Identify which cell holds the provided text, then report its [x, y] central coordinate. 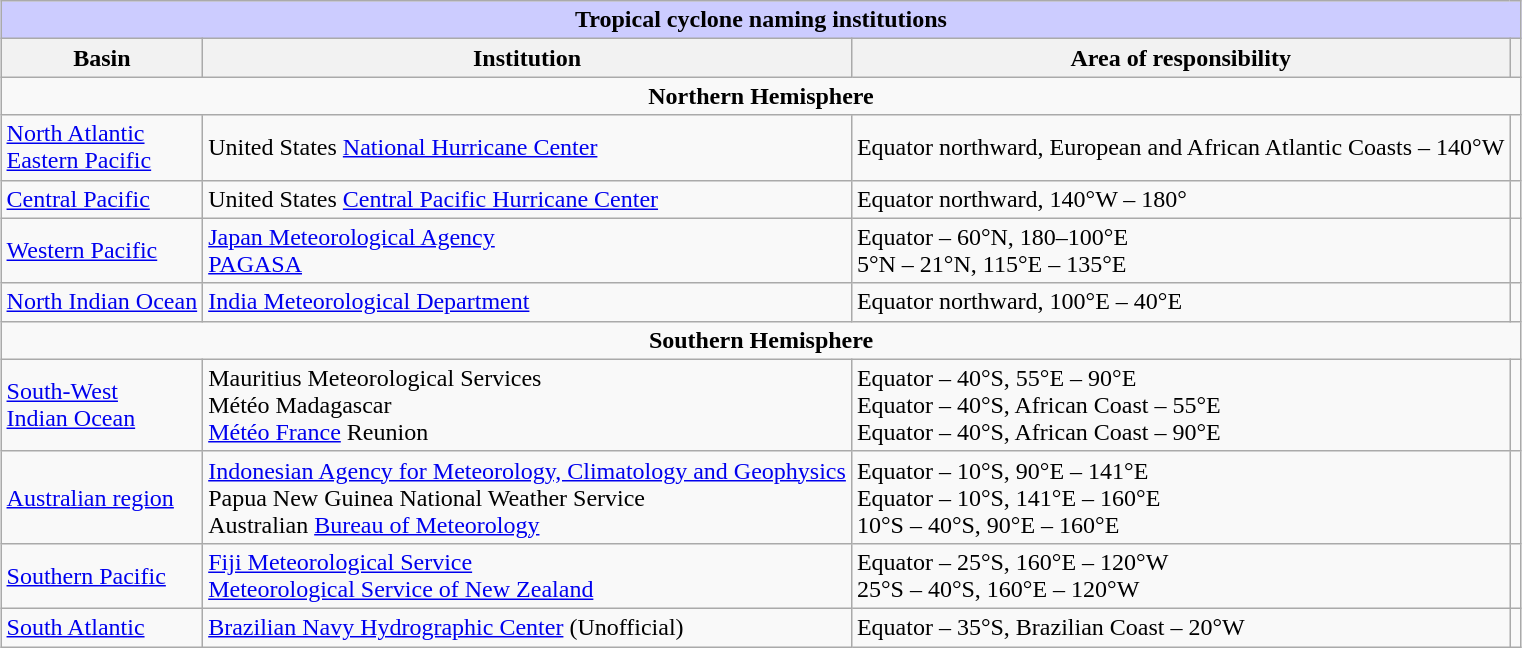
Basin [102, 58]
India Meteorological Department [528, 302]
Fiji Meteorological ServiceMeteorological Service of New Zealand [528, 576]
Southern Pacific [102, 576]
North Indian Ocean [102, 302]
Institution [528, 58]
Southern Hemisphere [761, 340]
Equator – 10°S, 90°E – 141°EEquator – 10°S, 141°E – 160°E10°S – 40°S, 90°E – 160°E [1180, 497]
Northern Hemisphere [761, 96]
Equator northward, European and African Atlantic Coasts – 140°W [1180, 148]
South-WestIndian Ocean [102, 405]
Equator – 60°N, 180–100°E5°N – 21°N, 115°E – 135°E [1180, 250]
United States Central Pacific Hurricane Center [528, 199]
Area of responsibility [1180, 58]
Tropical cyclone naming institutions [761, 20]
Australian region [102, 497]
United States National Hurricane Center [528, 148]
South Atlantic [102, 627]
Equator – 35°S, Brazilian Coast – 20°W [1180, 627]
Equator northward, 140°W – 180° [1180, 199]
Western Pacific [102, 250]
Equator – 25°S, 160°E – 120°W25°S – 40°S, 160°E – 120°W [1180, 576]
Mauritius Meteorological ServicesMétéo MadagascarMétéo France Reunion [528, 405]
Equator – 40°S, 55°E – 90°EEquator – 40°S, African Coast – 55°EEquator – 40°S, African Coast – 90°E [1180, 405]
North AtlanticEastern Pacific [102, 148]
Japan Meteorological AgencyPAGASA [528, 250]
Central Pacific [102, 199]
Equator northward, 100°E – 40°E [1180, 302]
Indonesian Agency for Meteorology, Climatology and GeophysicsPapua New Guinea National Weather ServiceAustralian Bureau of Meteorology [528, 497]
Brazilian Navy Hydrographic Center (Unofficial) [528, 627]
